Capture the cell that displays the provided text and extract its (X, Y) central coordinate. 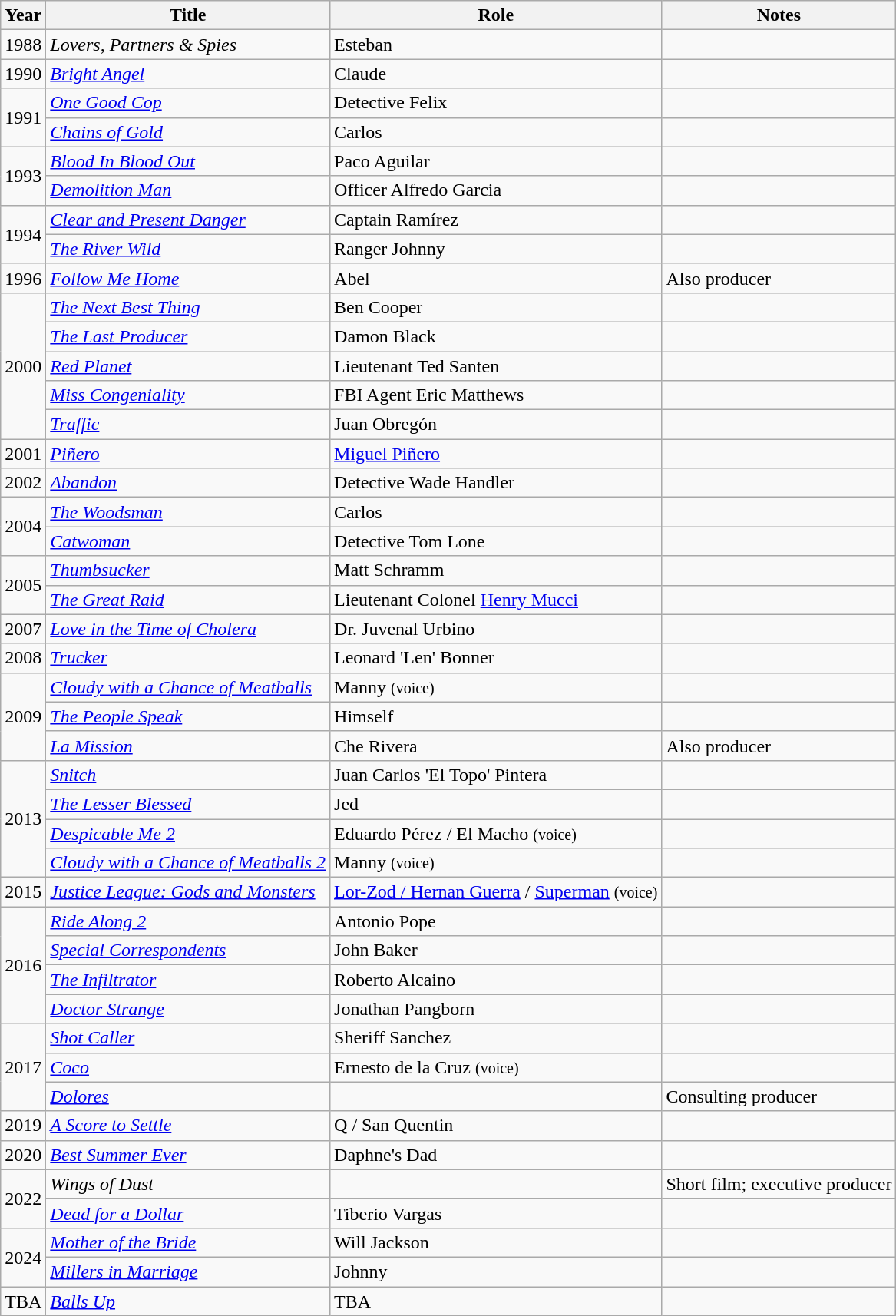
Lor-Zod / Hernan Guerra / Superman (voice) (496, 892)
Cloudy with a Chance of Meatballs (188, 687)
2002 (23, 483)
Shot Caller (188, 1038)
Demolition Man (188, 190)
Detective Felix (496, 103)
1994 (23, 234)
Lieutenant Ted Santen (496, 366)
Short film; executive producer (779, 1184)
The Infiltrator (188, 980)
Ride Along 2 (188, 921)
John Baker (496, 951)
Despicable Me 2 (188, 833)
Love in the Time of Cholera (188, 629)
Detective Tom Lone (496, 541)
Trucker (188, 658)
Catwoman (188, 541)
Detective Wade Handler (496, 483)
Special Correspondents (188, 951)
Lovers, Partners & Spies (188, 45)
2024 (23, 1257)
2016 (23, 965)
Doctor Strange (188, 1009)
Claude (496, 74)
The People Speak (188, 716)
Ranger Johnny (496, 249)
The Woodsman (188, 512)
Blood In Blood Out (188, 161)
Snitch (188, 775)
Miss Congeniality (188, 395)
Millers in Marriage (188, 1271)
Leonard 'Len' Bonner (496, 658)
2004 (23, 527)
Roberto Alcaino (496, 980)
Che Rivera (496, 746)
2022 (23, 1199)
The Last Producer (188, 336)
Justice League: Gods and Monsters (188, 892)
Paco Aguilar (496, 161)
1990 (23, 74)
2020 (23, 1155)
Antonio Pope (496, 921)
Abel (496, 278)
Dead for a Dollar (188, 1213)
Daphne's Dad (496, 1155)
Himself (496, 716)
Cloudy with a Chance of Meatballs 2 (188, 863)
Traffic (188, 425)
Red Planet (188, 366)
Esteban (496, 45)
2009 (23, 716)
Jonathan Pangborn (496, 1009)
Notes (779, 15)
One Good Cop (188, 103)
FBI Agent Eric Matthews (496, 395)
Title (188, 15)
Officer Alfredo Garcia (496, 190)
Captain Ramírez (496, 220)
Mother of the Bride (188, 1242)
2019 (23, 1126)
2000 (23, 365)
Damon Black (496, 336)
Eduardo Pérez / El Macho (voice) (496, 833)
Piñero (188, 454)
Year (23, 15)
1996 (23, 278)
The River Wild (188, 249)
2008 (23, 658)
Coco (188, 1067)
Bright Angel (188, 74)
Ben Cooper (496, 307)
Best Summer Ever (188, 1155)
2015 (23, 892)
Ernesto de la Cruz (voice) (496, 1067)
1991 (23, 117)
Juan Carlos 'El Topo' Pintera (496, 775)
Sheriff Sanchez (496, 1038)
Chains of Gold (188, 132)
Q / San Quentin (496, 1126)
Jed (496, 804)
Matt Schramm (496, 570)
Thumbsucker (188, 570)
A Score to Settle (188, 1126)
1988 (23, 45)
Balls Up (188, 1301)
1993 (23, 176)
Clear and Present Danger (188, 220)
Lieutenant Colonel Henry Mucci (496, 600)
Will Jackson (496, 1242)
2017 (23, 1067)
The Next Best Thing (188, 307)
Dolores (188, 1096)
Wings of Dust (188, 1184)
Tiberio Vargas (496, 1213)
Follow Me Home (188, 278)
Miguel Piñero (496, 454)
Dr. Juvenal Urbino (496, 629)
2001 (23, 454)
The Great Raid (188, 600)
Abandon (188, 483)
Consulting producer (779, 1096)
Role (496, 15)
The Lesser Blessed (188, 804)
La Mission (188, 746)
Juan Obregón (496, 425)
2007 (23, 629)
Johnny (496, 1271)
2005 (23, 585)
2013 (23, 818)
